Extract the (X, Y) coordinate from the center of the cell holding the provided text.  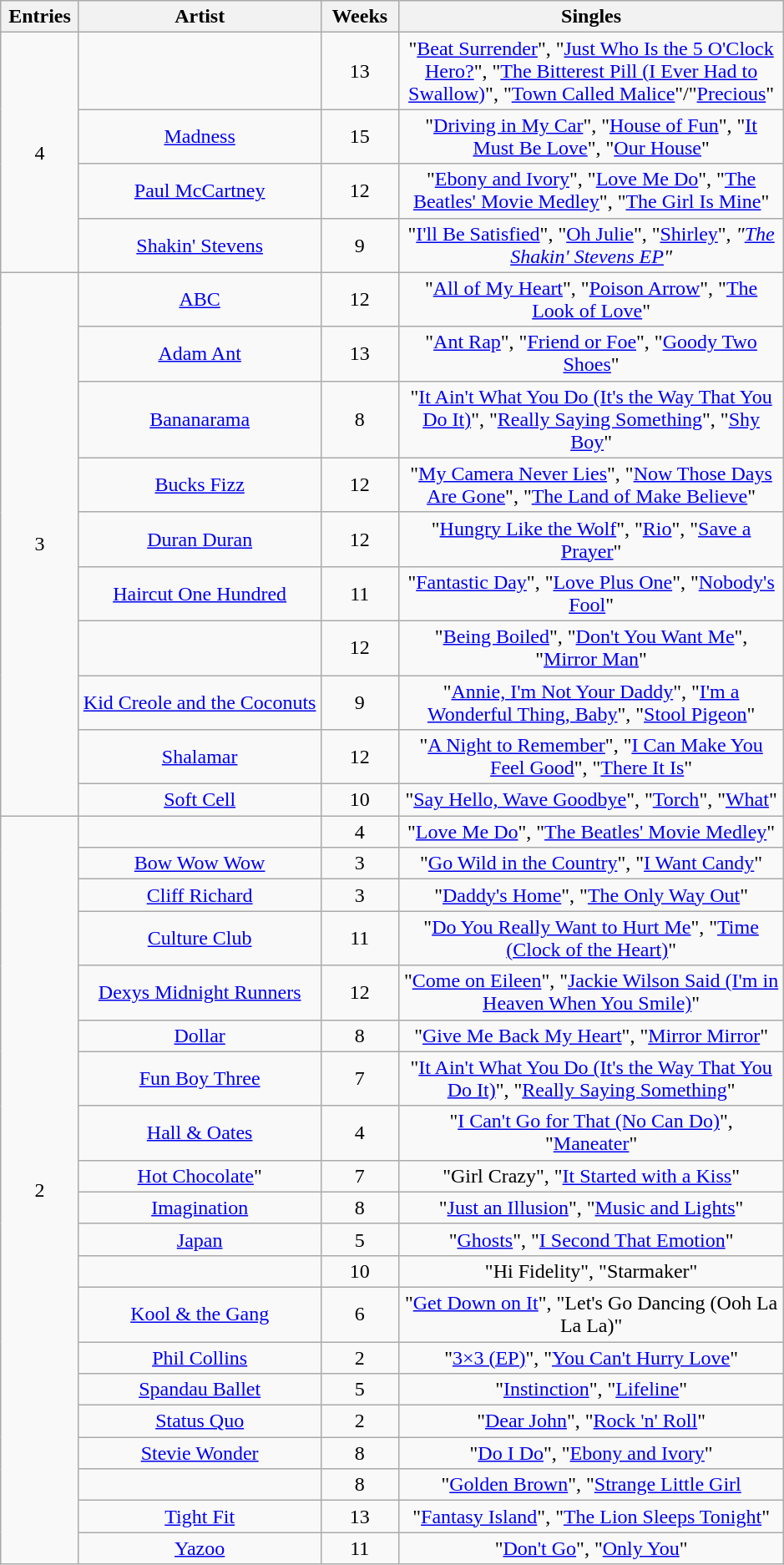
Fun Boy Three (200, 1079)
Adam Ant (200, 354)
Haircut One Hundred (200, 593)
"It Ain't What You Do (It's the Way That You Do It)", "Really Saying Something", "Shy Boy" (591, 419)
"Fantastic Day", "Love Plus One", "Nobody's Fool" (591, 593)
Bow Wow Wow (200, 864)
"Beat Surrender", "Just Who Is the 5 O'Clock Hero?", "The Bitterest Pill (I Ever Had to Swallow)", "Town Called Malice"/"Precious" (591, 71)
"3×3 (EP)", "You Can't Hurry Love" (591, 1357)
"I'll Be Satisfied", "Oh Julie", "Shirley", "The Shakin' Stevens EP" (591, 246)
Hot Chocolate" (200, 1176)
Bananarama (200, 419)
Weeks (360, 17)
Culture Club (200, 939)
Phil Collins (200, 1357)
"Annie, I'm Not Your Daddy", "I'm a Wonderful Thing, Baby", "Stool Pigeon" (591, 701)
"Being Boiled", "Don't You Want Me", "Mirror Man" (591, 648)
Dollar (200, 1036)
"Just an Illusion", "Music and Lights" (591, 1208)
"Ebony and Ivory", "Love Me Do", "The Beatles' Movie Medley", "The Girl Is Mine" (591, 190)
"Do I Do", "Ebony and Ivory" (591, 1453)
"Instinction", "Lifeline" (591, 1390)
Hall & Oates (200, 1132)
"Come on Eileen", "Jackie Wilson Said (I'm in Heaven When You Smile)" (591, 992)
"Ghosts", "I Second That Emotion" (591, 1239)
"I Can't Go for That (No Can Do)", "Maneater" (591, 1132)
Kool & the Gang (200, 1314)
"Dear John", "Rock 'n' Roll" (591, 1421)
6 (360, 1314)
Stevie Wonder (200, 1453)
ABC (200, 299)
Spandau Ballet (200, 1390)
"All of My Heart", "Poison Arrow", "The Look of Love" (591, 299)
"Girl Crazy", "It Started with a Kiss" (591, 1176)
"My Camera Never Lies", "Now Those Days Are Gone", "The Land of Make Believe" (591, 484)
"Hungry Like the Wolf", "Rio", "Save a Prayer" (591, 539)
Imagination (200, 1208)
Madness (200, 137)
Tight Fit (200, 1517)
Artist (200, 17)
"Ant Rap", "Friend or Foe", "Goody Two Shoes" (591, 354)
Status Quo (200, 1421)
"Give Me Back My Heart", "Mirror Mirror" (591, 1036)
Dexys Midnight Runners (200, 992)
Paul McCartney (200, 190)
"Go Wild in the Country", "I Want Candy" (591, 864)
Kid Creole and the Coconuts (200, 701)
"Get Down on It", "Let's Go Dancing (Ooh La La La)" (591, 1314)
Entries (40, 17)
"Hi Fidelity", "Starmaker" (591, 1271)
15 (360, 137)
"Don't Go", "Only You" (591, 1548)
"Say Hello, Wave Goodbye", "Torch", "What" (591, 800)
Japan (200, 1239)
"A Night to Remember", "I Can Make You Feel Good", "There It Is" (591, 757)
"Golden Brown", "Strange Little Girl (591, 1485)
Cliff Richard (200, 895)
"It Ain't What You Do (It's the Way That You Do It)", "Really Saying Something" (591, 1079)
"Love Me Do", "The Beatles' Movie Medley" (591, 832)
Duran Duran (200, 539)
"Fantasy Island", "The Lion Sleeps Tonight" (591, 1517)
"Driving in My Car", "House of Fun", "It Must Be Love", "Our House" (591, 137)
Yazoo (200, 1548)
Shalamar (200, 757)
Bucks Fizz (200, 484)
"Do You Really Want to Hurt Me", "Time (Clock of the Heart)" (591, 939)
"Daddy's Home", "The Only Way Out" (591, 895)
Singles (591, 17)
Soft Cell (200, 800)
Shakin' Stevens (200, 246)
